Determine the (X, Y) coordinate at the center of the cell enclosing the given text.  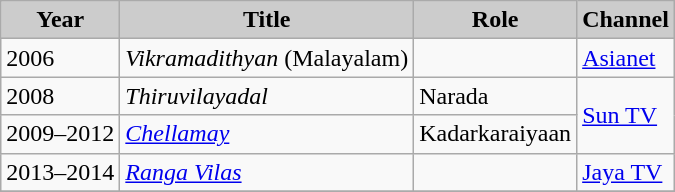
Channel (626, 20)
2013–2014 (60, 172)
Kadarkaraiyaan (496, 134)
2006 (60, 58)
Year (60, 20)
Sun TV (626, 115)
Vikramadithyan (Malayalam) (267, 58)
Chellamay (267, 134)
2009–2012 (60, 134)
Jaya TV (626, 172)
Thiruvilayadal (267, 96)
Asianet (626, 58)
2008 (60, 96)
Title (267, 20)
Role (496, 20)
Narada (496, 96)
Ranga Vilas (267, 172)
